Output the [X, Y] coordinate of the center of the cell containing the given text.  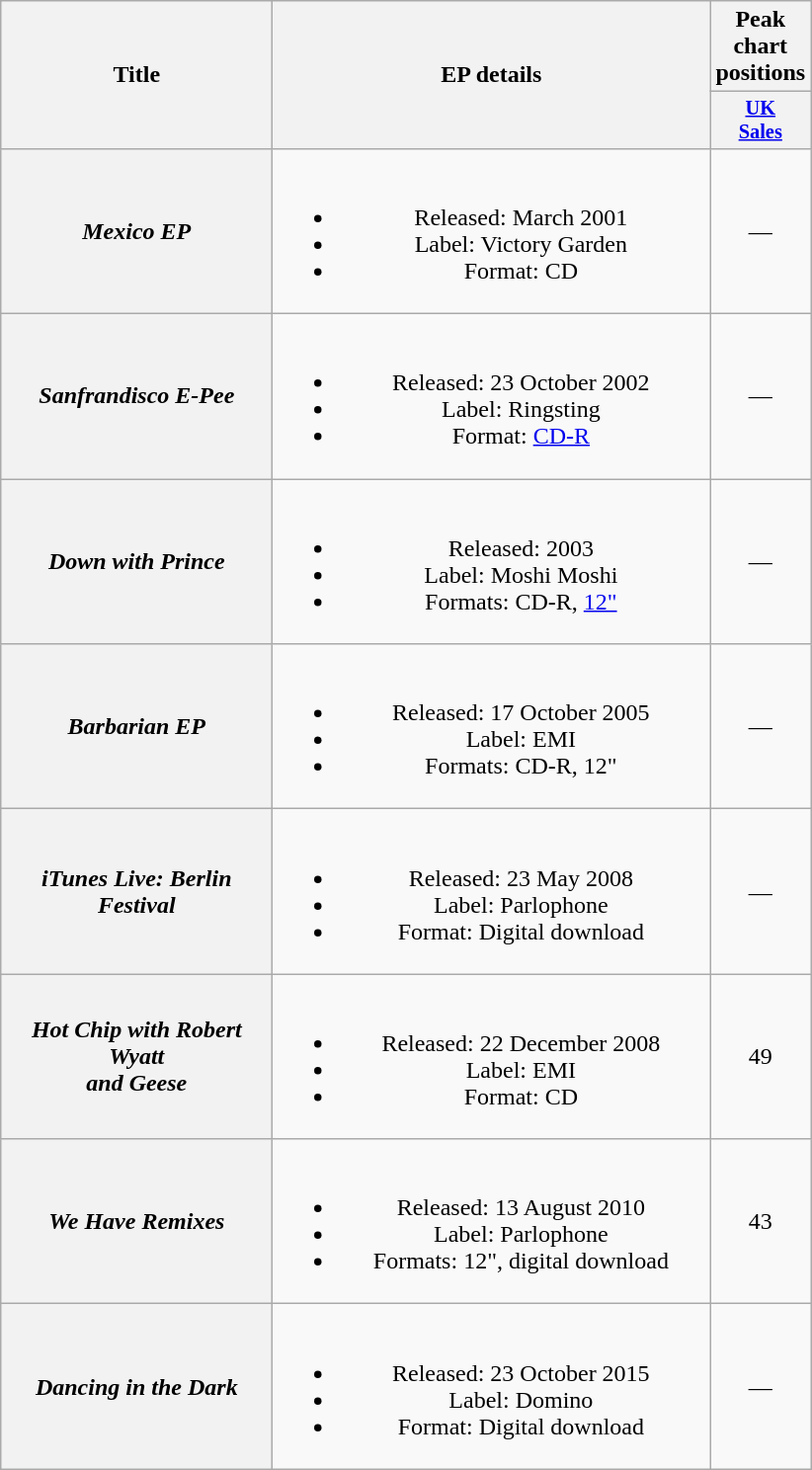
Released: 23 October 2002Label: RingstingFormat: CD-R [492, 397]
We Have Remixes [136, 1221]
Released: 2003Label: Moshi MoshiFormats: CD-R, 12" [492, 561]
iTunes Live: Berlin Festival [136, 891]
Mexico EP [136, 231]
Barbarian EP [136, 727]
Released: 23 May 2008Label: ParlophoneFormat: Digital download [492, 891]
Released: March 2001Label: Victory GardenFormat: CD [492, 231]
Released: 22 December 2008Label: EMIFormat: CD [492, 1057]
Sanfrandisco E-Pee [136, 397]
UKSales [761, 121]
Released: 23 October 2015Label: DominoFormat: Digital download [492, 1387]
43 [761, 1221]
Hot Chip with Robert Wyattand Geese [136, 1057]
EP details [492, 75]
Down with Prince [136, 561]
49 [761, 1057]
Released: 17 October 2005Label: EMIFormats: CD-R, 12" [492, 727]
Dancing in the Dark [136, 1387]
Peak chart positions [761, 46]
Title [136, 75]
Released: 13 August 2010Label: ParlophoneFormats: 12", digital download [492, 1221]
